Extract the [X, Y] coordinate from the center of the cell holding the provided text.  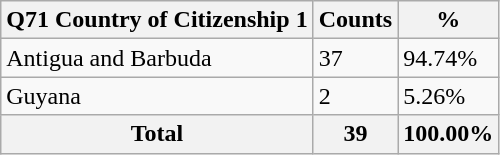
Guyana [157, 96]
% [448, 20]
Antigua and Barbuda [157, 58]
Counts [355, 20]
2 [355, 96]
Q71 Country of Citizenship 1 [157, 20]
100.00% [448, 134]
5.26% [448, 96]
39 [355, 134]
94.74% [448, 58]
37 [355, 58]
Total [157, 134]
